Return [X, Y] of the center of cell containing provided text 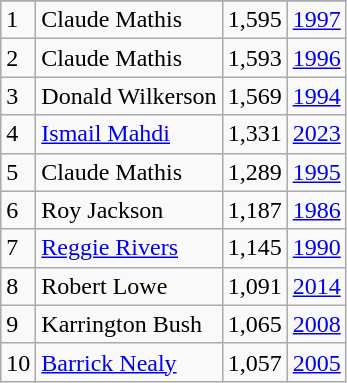
2023 [316, 134]
1994 [316, 96]
1986 [316, 210]
9 [18, 324]
1990 [316, 248]
Reggie Rivers [129, 248]
Robert Lowe [129, 286]
1,091 [254, 286]
Karrington Bush [129, 324]
3 [18, 96]
1 [18, 20]
1,331 [254, 134]
6 [18, 210]
1995 [316, 172]
4 [18, 134]
Donald Wilkerson [129, 96]
2 [18, 58]
5 [18, 172]
2005 [316, 362]
7 [18, 248]
1997 [316, 20]
2014 [316, 286]
Ismail Mahdi [129, 134]
10 [18, 362]
1,145 [254, 248]
1,593 [254, 58]
1996 [316, 58]
2008 [316, 324]
1,595 [254, 20]
1,065 [254, 324]
Roy Jackson [129, 210]
1,187 [254, 210]
1,569 [254, 96]
1,289 [254, 172]
Barrick Nealy [129, 362]
1,057 [254, 362]
8 [18, 286]
